From the cell containing the given text, extract its center point as (x, y) coordinate. 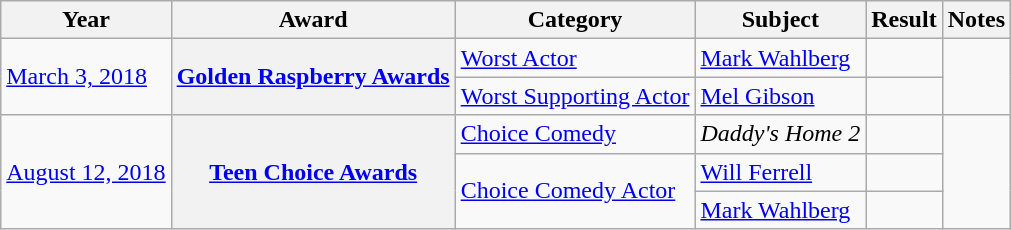
August 12, 2018 (86, 172)
Will Ferrell (780, 172)
Year (86, 20)
Notes (976, 20)
Category (575, 20)
Teen Choice Awards (313, 172)
Worst Actor (575, 58)
March 3, 2018 (86, 77)
Choice Comedy Actor (575, 191)
Worst Supporting Actor (575, 96)
Mel Gibson (780, 96)
Golden Raspberry Awards (313, 77)
Award (313, 20)
Choice Comedy (575, 134)
Subject (780, 20)
Daddy's Home 2 (780, 134)
Result (904, 20)
